Identify which cell holds the provided text, then report its [X, Y] central coordinate. 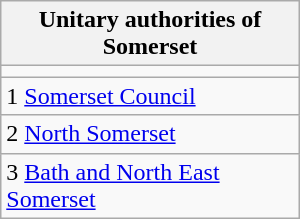
1 Somerset Council [150, 96]
3 Bath and North East Somerset [150, 186]
2 North Somerset [150, 134]
Unitary authorities of Somerset [150, 34]
